For the text-containing cell, return its midpoint in (X, Y) coordinate format. 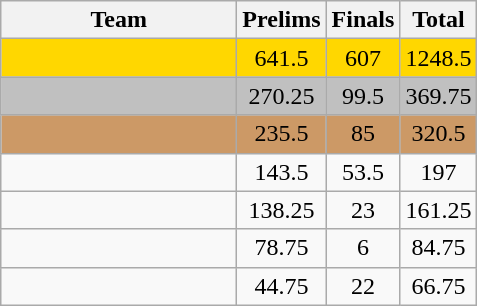
641.5 (282, 58)
22 (363, 286)
161.25 (438, 210)
85 (363, 134)
607 (363, 58)
53.5 (363, 172)
Total (438, 20)
99.5 (363, 96)
66.75 (438, 286)
320.5 (438, 134)
Finals (363, 20)
197 (438, 172)
78.75 (282, 248)
84.75 (438, 248)
6 (363, 248)
369.75 (438, 96)
143.5 (282, 172)
23 (363, 210)
44.75 (282, 286)
Prelims (282, 20)
270.25 (282, 96)
138.25 (282, 210)
235.5 (282, 134)
Team (119, 20)
1248.5 (438, 58)
